Capture the cell that displays the provided text and extract its (x, y) central coordinate. 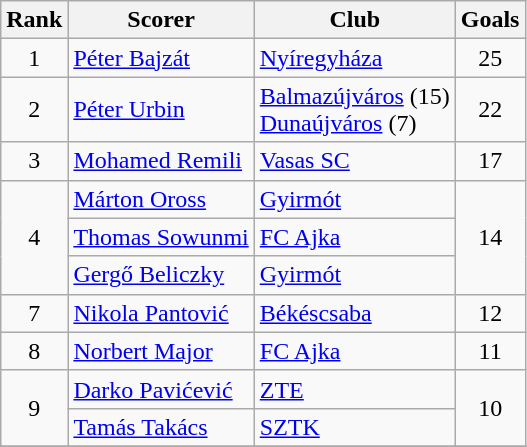
Gergő Beliczky (161, 275)
12 (490, 313)
Thomas Sowunmi (161, 237)
Balmazújváros (15) Dunaújváros (7) (354, 110)
Scorer (161, 20)
Rank (34, 20)
Norbert Major (161, 351)
8 (34, 351)
Vasas SC (354, 161)
Mohamed Remili (161, 161)
Club (354, 20)
10 (490, 408)
Nyíregyháza (354, 58)
11 (490, 351)
Péter Urbin (161, 110)
Péter Bajzát (161, 58)
Márton Oross (161, 199)
1 (34, 58)
14 (490, 237)
25 (490, 58)
4 (34, 237)
Békéscsaba (354, 313)
Tamás Takács (161, 427)
3 (34, 161)
22 (490, 110)
7 (34, 313)
Goals (490, 20)
9 (34, 408)
Nikola Pantović (161, 313)
2 (34, 110)
17 (490, 161)
ZTE (354, 389)
Darko Pavićević (161, 389)
SZTK (354, 427)
